Capture the cell that displays the provided text and extract its (X, Y) central coordinate. 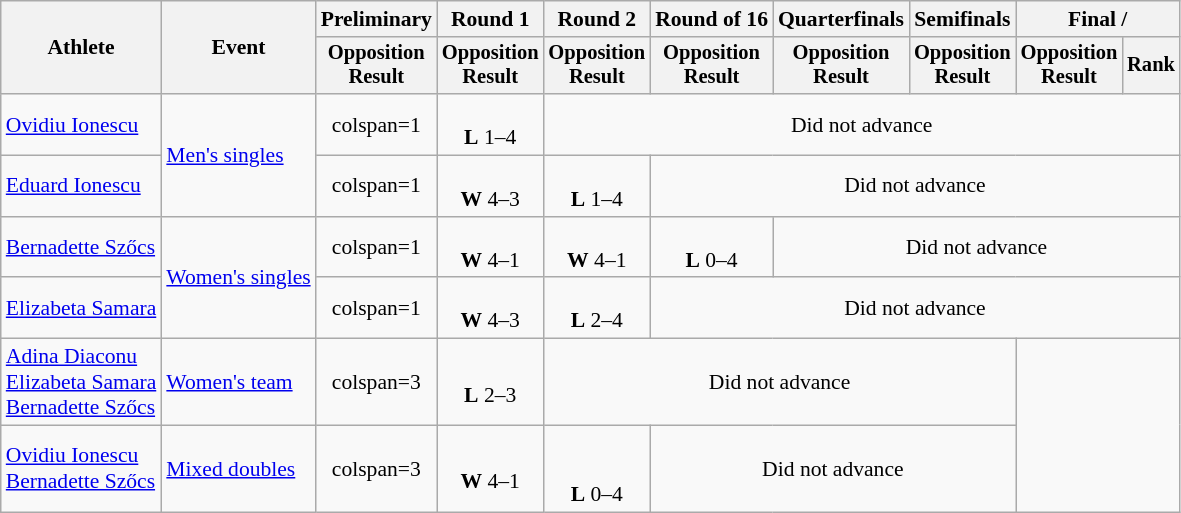
L 2–4 (598, 308)
L 2–3 (490, 382)
Ovidiu IonescuBernadette Szőcs (82, 470)
Bernadette Szőcs (82, 248)
Semifinals (962, 19)
Quarterfinals (841, 19)
Women's team (238, 382)
Adina DiaconuElizabeta SamaraBernadette Szőcs (82, 382)
Women's singles (238, 278)
Event (238, 48)
Elizabeta Samara (82, 308)
Round 1 (490, 19)
Preliminary (376, 19)
Rank (1151, 66)
Round of 16 (712, 19)
Round 2 (598, 19)
Athlete (82, 48)
Ovidiu Ionescu (82, 124)
Mixed doubles (238, 470)
Eduard Ionescu (82, 186)
Final / (1098, 19)
Men's singles (238, 155)
